Provide the [X, Y] coordinate of the cell's center where the given text is located.  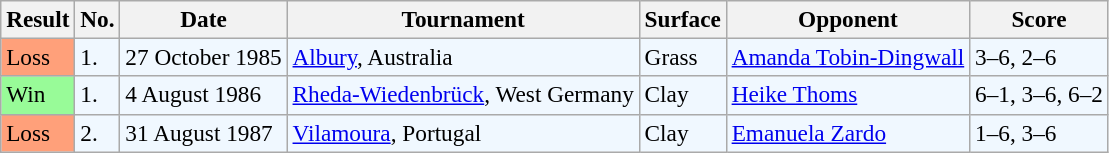
27 October 1985 [204, 57]
Score [1040, 19]
Tournament [463, 19]
Albury, Australia [463, 57]
Heike Thoms [848, 95]
Date [204, 19]
3–6, 2–6 [1040, 57]
Surface [682, 19]
Opponent [848, 19]
4 August 1986 [204, 95]
Win [38, 95]
Grass [682, 57]
1–6, 3–6 [1040, 133]
Rheda-Wiedenbrück, West Germany [463, 95]
Vilamoura, Portugal [463, 133]
2. [98, 133]
31 August 1987 [204, 133]
No. [98, 19]
Amanda Tobin-Dingwall [848, 57]
Result [38, 19]
6–1, 3–6, 6–2 [1040, 95]
Emanuela Zardo [848, 133]
